Return the (X, Y) coordinate for the center point of the cell that contains the specified text.  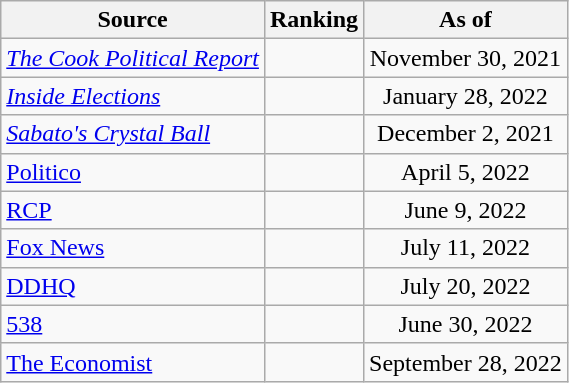
Ranking (314, 20)
Fox News (133, 248)
DDHQ (133, 286)
RCP (133, 210)
Politico (133, 172)
June 9, 2022 (466, 210)
Sabato's Crystal Ball (133, 134)
Inside Elections (133, 96)
As of (466, 20)
June 30, 2022 (466, 324)
July 20, 2022 (466, 286)
November 30, 2021 (466, 58)
The Economist (133, 362)
April 5, 2022 (466, 172)
The Cook Political Report (133, 58)
Source (133, 20)
January 28, 2022 (466, 96)
538 (133, 324)
September 28, 2022 (466, 362)
December 2, 2021 (466, 134)
July 11, 2022 (466, 248)
